Extract the (x, y) coordinate from the center of the cell holding the provided text.  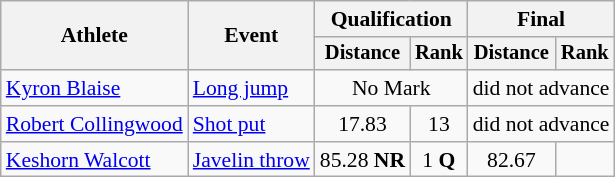
Event (252, 36)
No Mark (392, 88)
Athlete (94, 36)
Kyron Blaise (94, 88)
Shot put (252, 124)
Final (542, 19)
17.83 (362, 124)
13 (439, 124)
Long jump (252, 88)
Qualification (392, 19)
Robert Collingwood (94, 124)
